Provide the (x, y) coordinate of the cell's center where the given text is located.  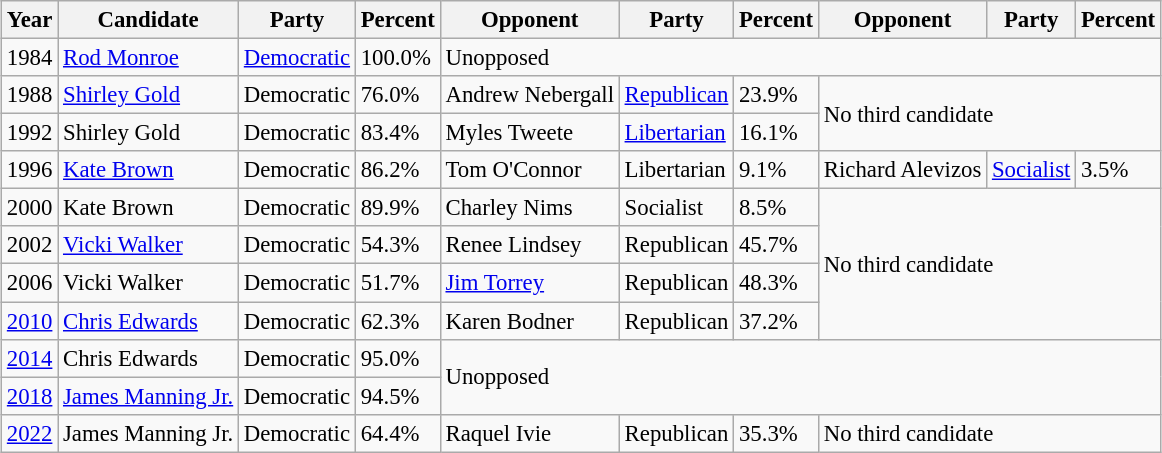
86.2% (398, 170)
54.3% (398, 245)
3.5% (1118, 170)
83.4% (398, 133)
2002 (30, 245)
51.7% (398, 283)
Raquel Ivie (530, 433)
2000 (30, 208)
35.3% (776, 433)
8.5% (776, 208)
Candidate (148, 20)
1992 (30, 133)
23.9% (776, 95)
64.4% (398, 433)
2010 (30, 321)
9.1% (776, 170)
62.3% (398, 321)
2006 (30, 283)
94.5% (398, 396)
2022 (30, 433)
Jim Torrey (530, 283)
1996 (30, 170)
2018 (30, 396)
Tom O'Connor (530, 170)
48.3% (776, 283)
100.0% (398, 57)
Year (30, 20)
76.0% (398, 95)
Richard Alevizos (902, 170)
Myles Tweete (530, 133)
Andrew Nebergall (530, 95)
95.0% (398, 358)
Karen Bodner (530, 321)
Renee Lindsey (530, 245)
16.1% (776, 133)
37.2% (776, 321)
89.9% (398, 208)
Rod Monroe (148, 57)
1988 (30, 95)
1984 (30, 57)
Charley Nims (530, 208)
2014 (30, 358)
45.7% (776, 245)
